Provide the (X, Y) coordinate of the cell's center where the given text is located.  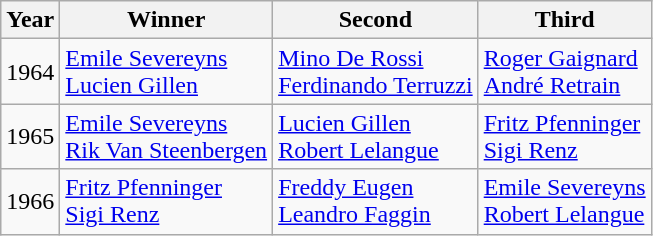
Second (376, 20)
Emile Severeyns Robert Lelangue (564, 202)
1965 (30, 136)
1964 (30, 72)
Emile Severeyns Rik Van Steenbergen (166, 136)
Winner (166, 20)
Mino De Rossi Ferdinando Terruzzi (376, 72)
Freddy Eugen Leandro Faggin (376, 202)
Third (564, 20)
Year (30, 20)
Lucien Gillen Robert Lelangue (376, 136)
Emile Severeyns Lucien Gillen (166, 72)
1966 (30, 202)
Roger Gaignard André Retrain (564, 72)
